For the text-containing cell, return its midpoint in (x, y) coordinate format. 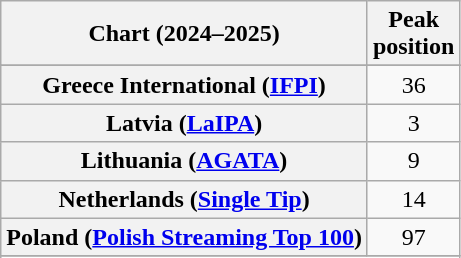
14 (413, 199)
3 (413, 123)
Poland (Polish Streaming Top 100) (184, 237)
Greece International (IFPI) (184, 85)
Lithuania (AGATA) (184, 161)
9 (413, 161)
Peakposition (413, 34)
36 (413, 85)
Chart (2024–2025) (184, 34)
Latvia (LaIPA) (184, 123)
Netherlands (Single Tip) (184, 199)
97 (413, 237)
